Locate the cell with the specified text and output its [x, y] center coordinate. 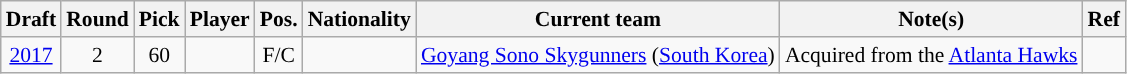
Player [220, 19]
Current team [598, 19]
Round [98, 19]
Pos. [279, 19]
2017 [31, 55]
Draft [31, 19]
Nationality [360, 19]
Acquired from the Atlanta Hawks [932, 55]
F/C [279, 55]
Goyang Sono Skygunners (South Korea) [598, 55]
2 [98, 55]
Ref [1104, 19]
Pick [160, 19]
Note(s) [932, 19]
60 [160, 55]
